Scan for the cell matching the given text and deliver its [X, Y] coordinate at center. 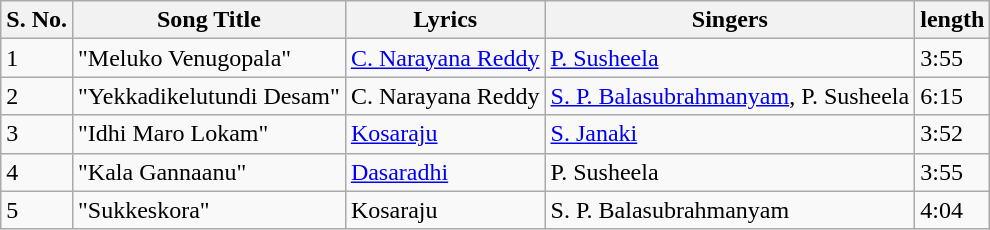
1 [37, 58]
"Kala Gannaanu" [208, 172]
S. P. Balasubrahmanyam, P. Susheela [730, 96]
length [952, 20]
Dasaradhi [445, 172]
Song Title [208, 20]
6:15 [952, 96]
3 [37, 134]
4 [37, 172]
"Meluko Venugopala" [208, 58]
S. No. [37, 20]
4:04 [952, 210]
"Idhi Maro Lokam" [208, 134]
Lyrics [445, 20]
S. P. Balasubrahmanyam [730, 210]
5 [37, 210]
S. Janaki [730, 134]
"Yekkadikelutundi Desam" [208, 96]
"Sukkeskora" [208, 210]
2 [37, 96]
Singers [730, 20]
3:52 [952, 134]
